Scan for the cell matching the given text and deliver its [X, Y] coordinate at center. 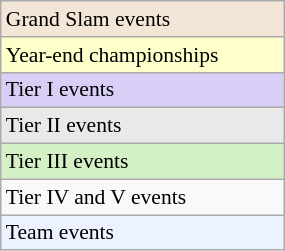
Tier I events [142, 90]
Tier II events [142, 126]
Year-end championships [142, 55]
Tier IV and V events [142, 197]
Team events [142, 233]
Tier III events [142, 162]
Grand Slam events [142, 19]
